Search for the cell housing the specified text and yield its [X, Y] center coordinate. 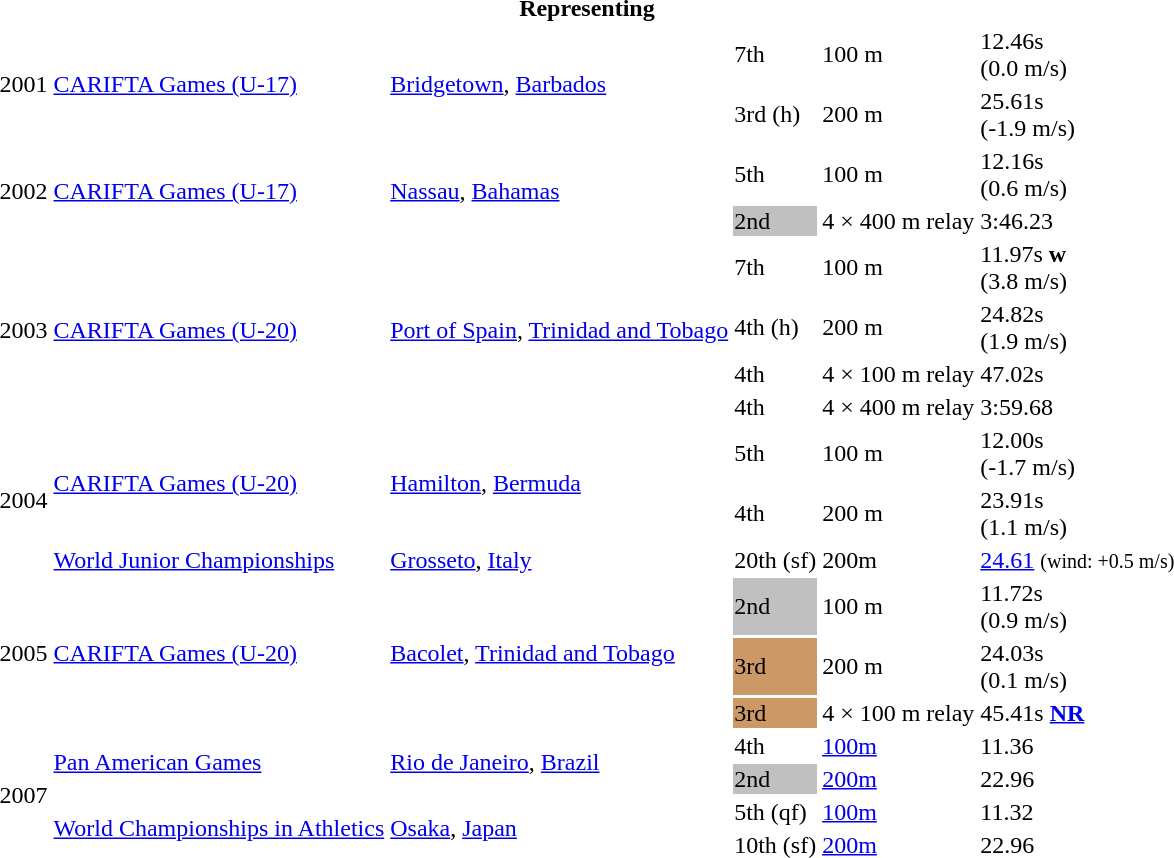
Nassau, Bahamas [560, 191]
Pan American Games [219, 762]
Hamilton, Bermuda [560, 484]
Rio de Janeiro, Brazil [560, 762]
World Junior Championships [219, 560]
Bridgetown, Barbados [560, 84]
5th (qf) [776, 812]
4th (h) [776, 328]
Port of Spain, Trinidad and Tobago [560, 330]
Grosseto, Italy [560, 560]
3rd (h) [776, 114]
Bacolet, Trinidad and Tobago [560, 653]
20th (sf) [776, 560]
